Determine the (x, y) coordinate at the center of the cell enclosing the given text.  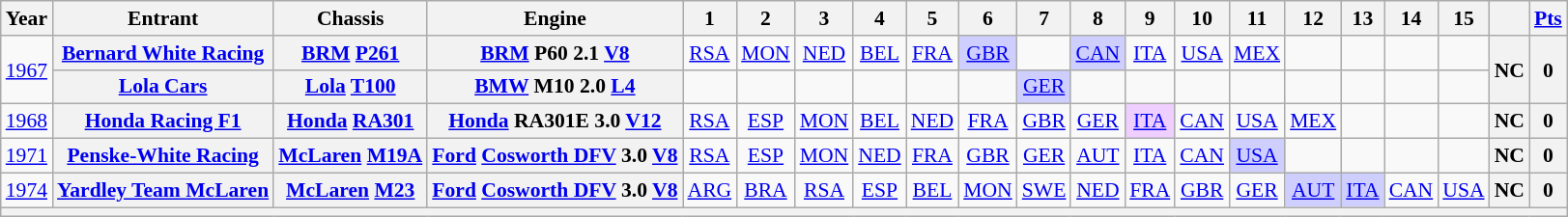
9 (1150, 18)
4 (879, 18)
5 (932, 18)
Pts (1548, 18)
12 (1313, 18)
2 (765, 18)
1971 (27, 156)
ARG (709, 190)
1968 (27, 122)
Honda Racing F1 (162, 122)
6 (987, 18)
1 (709, 18)
14 (1411, 18)
15 (1463, 18)
Penske-White Racing (162, 156)
1974 (27, 190)
10 (1202, 18)
Lola Cars (162, 87)
Year (27, 18)
11 (1257, 18)
8 (1098, 18)
Engine (555, 18)
SWE (1044, 190)
BRM P261 (350, 53)
7 (1044, 18)
1967 (27, 69)
McLaren M19A (350, 156)
BRA (765, 190)
BMW M10 2.0 L4 (555, 87)
Chassis (350, 18)
13 (1362, 18)
Lola T100 (350, 87)
Honda RA301 (350, 122)
BRM P60 2.1 V8 (555, 53)
Honda RA301E 3.0 V12 (555, 122)
3 (825, 18)
McLaren M23 (350, 190)
Bernard White Racing (162, 53)
Entrant (162, 18)
Yardley Team McLaren (162, 190)
